Determine the (x, y) coordinate at the center of the cell enclosing the given text.  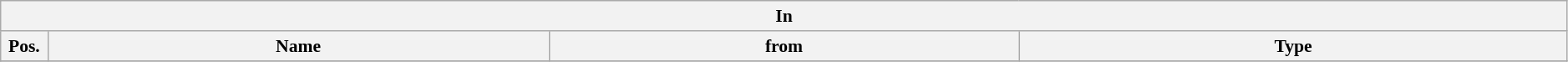
Type (1293, 46)
from (784, 46)
In (784, 16)
Name (298, 46)
Pos. (24, 46)
